Determine the [X, Y] coordinate at the center of the cell enclosing the given text.  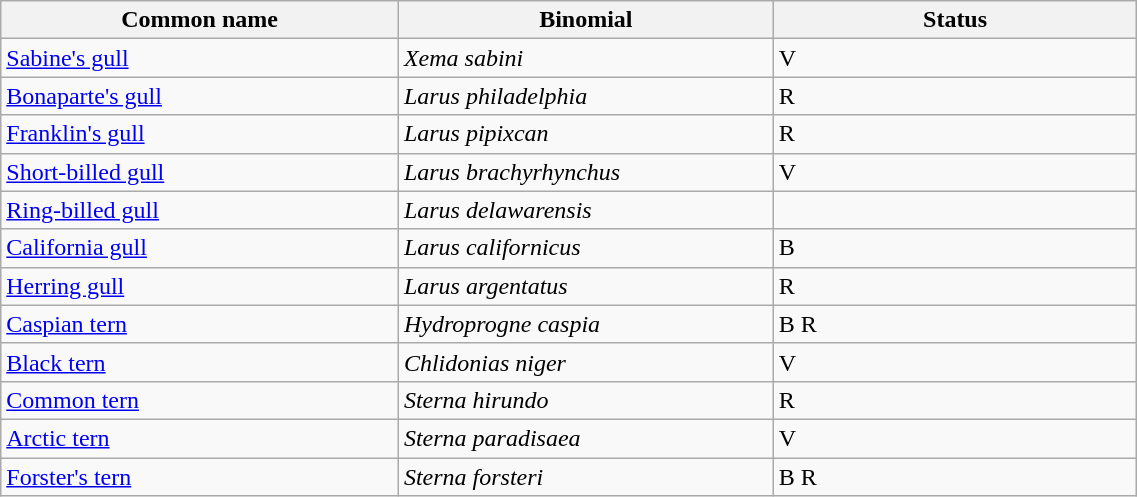
Sterna forsteri [586, 477]
B [955, 248]
Larus delawarensis [586, 210]
Chlidonias niger [586, 362]
Larus argentatus [586, 286]
Larus philadelphia [586, 96]
Larus pipixcan [586, 134]
Xema sabini [586, 58]
Larus brachyrhynchus [586, 172]
Sabine's gull [200, 58]
Status [955, 20]
Common tern [200, 400]
Franklin's gull [200, 134]
Arctic tern [200, 438]
Herring gull [200, 286]
Common name [200, 20]
Hydroprogne caspia [586, 324]
Bonaparte's gull [200, 96]
Sterna hirundo [586, 400]
Larus californicus [586, 248]
Black tern [200, 362]
Caspian tern [200, 324]
Ring-billed gull [200, 210]
Sterna paradisaea [586, 438]
Short-billed gull [200, 172]
California gull [200, 248]
Forster's tern [200, 477]
Binomial [586, 20]
